Locate the cell with the specified text and output its (X, Y) center coordinate. 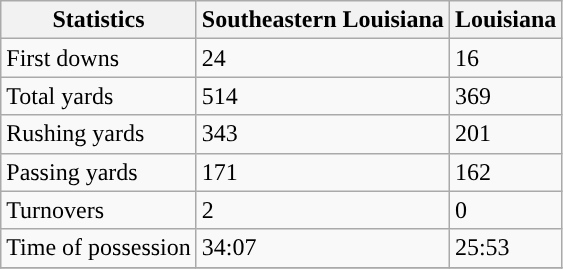
Southeastern Louisiana (322, 20)
0 (505, 210)
369 (505, 96)
201 (505, 134)
343 (322, 134)
Louisiana (505, 20)
Statistics (99, 20)
514 (322, 96)
Turnovers (99, 210)
Rushing yards (99, 134)
2 (322, 210)
Time of possession (99, 248)
162 (505, 172)
16 (505, 58)
24 (322, 58)
171 (322, 172)
25:53 (505, 248)
Total yards (99, 96)
34:07 (322, 248)
Passing yards (99, 172)
First downs (99, 58)
